Search for the cell housing the specified text and yield its [x, y] center coordinate. 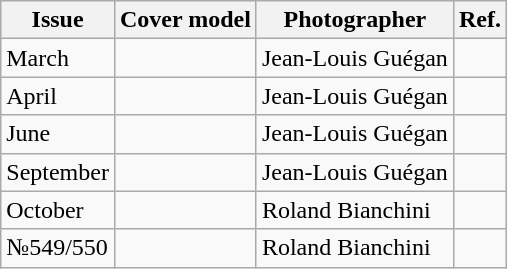
Ref. [480, 20]
March [58, 58]
№549/550 [58, 248]
June [58, 134]
Photographer [354, 20]
April [58, 96]
September [58, 172]
Issue [58, 20]
October [58, 210]
Cover model [185, 20]
